Capture the cell that displays the provided text and extract its (X, Y) central coordinate. 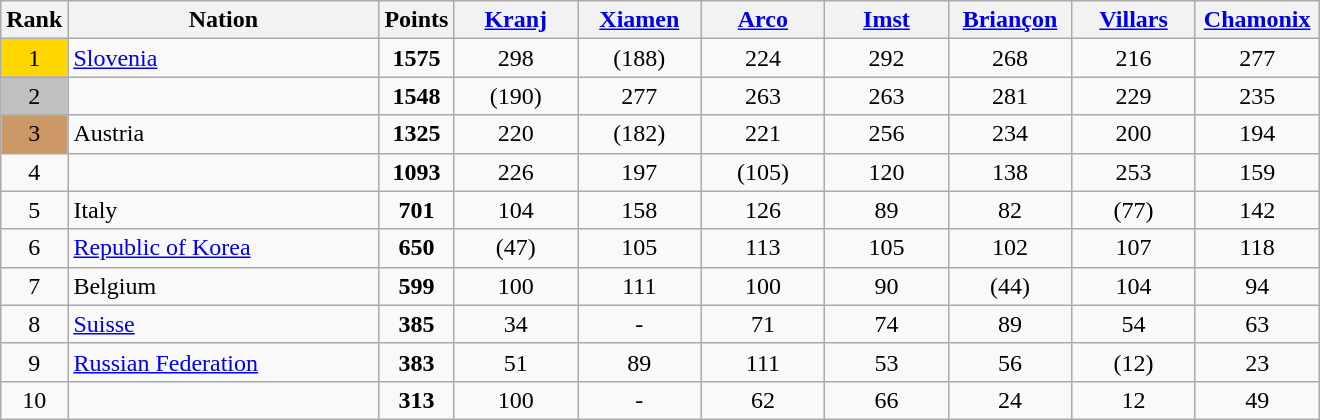
(44) (1010, 286)
2 (34, 96)
221 (763, 134)
107 (1134, 248)
90 (887, 286)
650 (416, 248)
385 (416, 324)
34 (516, 324)
82 (1010, 210)
62 (763, 400)
(47) (516, 248)
3 (34, 134)
Russian Federation (224, 362)
200 (1134, 134)
(12) (1134, 362)
(182) (640, 134)
138 (1010, 172)
292 (887, 58)
142 (1257, 210)
235 (1257, 96)
(188) (640, 58)
113 (763, 248)
268 (1010, 58)
281 (1010, 96)
23 (1257, 362)
229 (1134, 96)
1575 (416, 58)
220 (516, 134)
53 (887, 362)
197 (640, 172)
120 (887, 172)
Nation (224, 20)
224 (763, 58)
66 (887, 400)
54 (1134, 324)
599 (416, 286)
118 (1257, 248)
1325 (416, 134)
701 (416, 210)
Points (416, 20)
56 (1010, 362)
383 (416, 362)
313 (416, 400)
Villars (1134, 20)
Belgium (224, 286)
9 (34, 362)
Briançon (1010, 20)
Slovenia (224, 58)
7 (34, 286)
159 (1257, 172)
Chamonix (1257, 20)
94 (1257, 286)
(105) (763, 172)
6 (34, 248)
102 (1010, 248)
71 (763, 324)
(190) (516, 96)
51 (516, 362)
Arco (763, 20)
63 (1257, 324)
24 (1010, 400)
Rank (34, 20)
4 (34, 172)
Austria (224, 134)
49 (1257, 400)
216 (1134, 58)
1093 (416, 172)
298 (516, 58)
126 (763, 210)
Imst (887, 20)
5 (34, 210)
74 (887, 324)
Republic of Korea (224, 248)
(77) (1134, 210)
Suisse (224, 324)
226 (516, 172)
194 (1257, 134)
1 (34, 58)
256 (887, 134)
Kranj (516, 20)
10 (34, 400)
Xiamen (640, 20)
234 (1010, 134)
253 (1134, 172)
Italy (224, 210)
1548 (416, 96)
158 (640, 210)
12 (1134, 400)
8 (34, 324)
